Find where the given text appears and provide that cell's center as [x, y] coordinate. 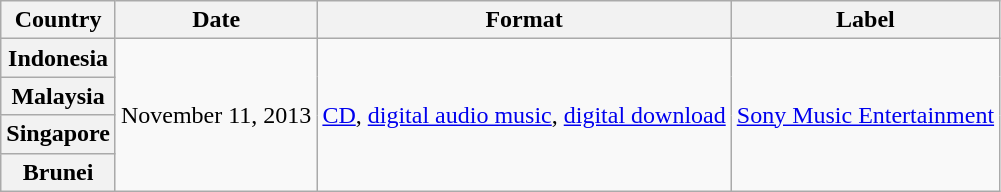
November 11, 2013 [216, 115]
Singapore [58, 134]
Malaysia [58, 96]
CD, digital audio music, digital download [524, 115]
Date [216, 20]
Sony Music Entertainment [865, 115]
Format [524, 20]
Indonesia [58, 58]
Brunei [58, 172]
Country [58, 20]
Label [865, 20]
